For the text-containing cell, return its midpoint in (x, y) coordinate format. 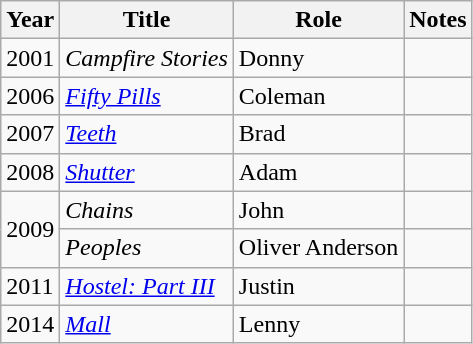
Oliver Anderson (318, 248)
Fifty Pills (147, 96)
Title (147, 20)
2011 (30, 286)
Shutter (147, 172)
Peoples (147, 248)
Justin (318, 286)
2014 (30, 324)
2001 (30, 58)
2008 (30, 172)
Campfire Stories (147, 58)
Adam (318, 172)
Role (318, 20)
John (318, 210)
Coleman (318, 96)
Brad (318, 134)
2007 (30, 134)
Mall (147, 324)
2009 (30, 229)
2006 (30, 96)
Chains (147, 210)
Year (30, 20)
Notes (438, 20)
Lenny (318, 324)
Donny (318, 58)
Hostel: Part III (147, 286)
Teeth (147, 134)
